Search for the cell housing the specified text and yield its [x, y] center coordinate. 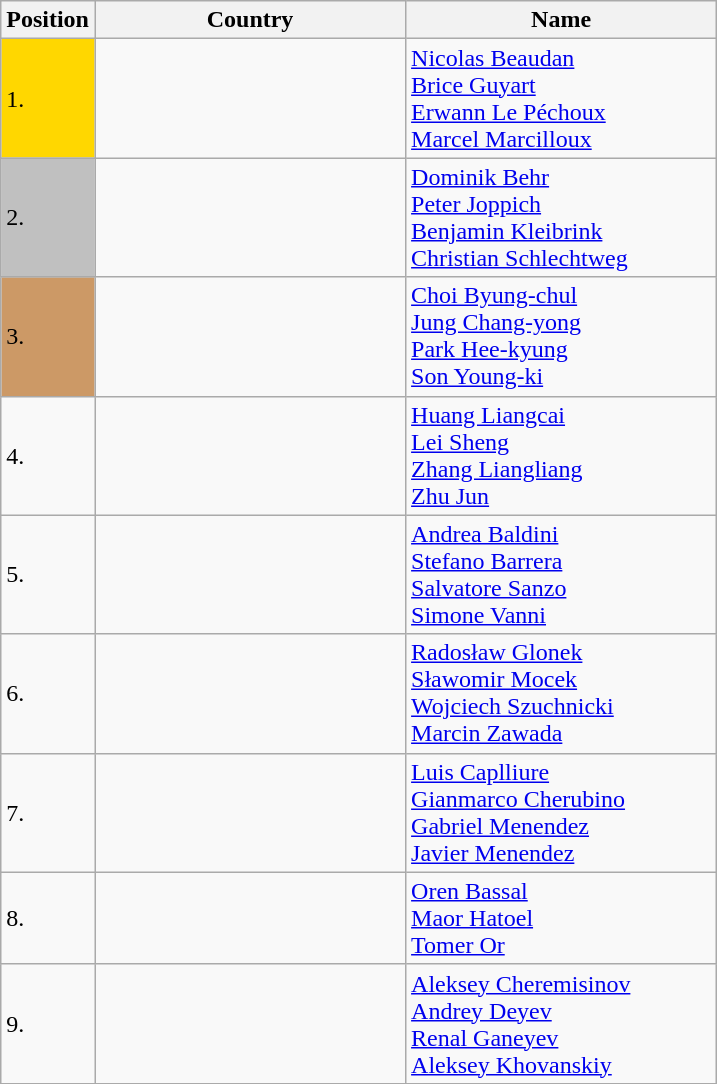
8. [48, 918]
7. [48, 812]
Nicolas BeaudanBrice Guyart Erwann Le PéchouxMarcel Marcilloux [562, 98]
Name [562, 20]
Huang LiangcaiLei Sheng Zhang LiangliangZhu Jun [562, 456]
3. [48, 336]
Oren BassalMaor Hatoel Tomer Or [562, 918]
Andrea BaldiniStefano Barrera Salvatore SanzoSimone Vanni [562, 574]
Luis CaplliureGianmarco Cherubino Gabriel MenendezJavier Menendez [562, 812]
9. [48, 1024]
4. [48, 456]
Dominik BehrPeter Joppich Benjamin KleibrinkChristian Schlechtweg [562, 218]
Choi Byung-chulJung Chang-yong Park Hee-kyungSon Young-ki [562, 336]
Aleksey CheremisinovAndrey Deyev Renal GaneyevAleksey Khovanskiy [562, 1024]
Position [48, 20]
5. [48, 574]
Radosław GlonekSławomir Mocek Wojciech SzuchnickiMarcin Zawada [562, 694]
2. [48, 218]
1. [48, 98]
Country [250, 20]
6. [48, 694]
